Provide the [x, y] coordinate of the cell's center where the given text is located.  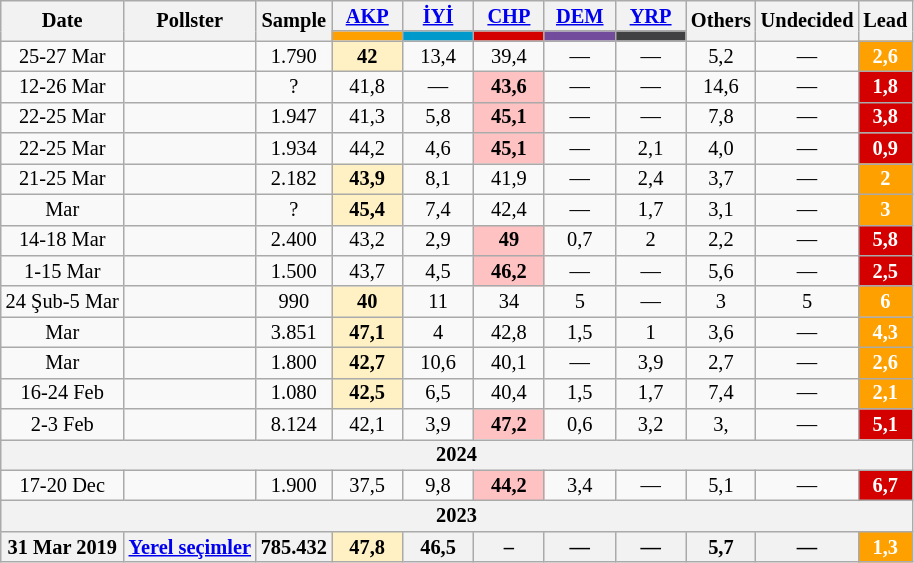
41,3 [368, 118]
43,7 [368, 270]
41,8 [368, 86]
Date [62, 20]
3,8 [885, 118]
CHP [508, 16]
1,3 [885, 546]
Pollster [190, 20]
1.790 [294, 56]
43,2 [368, 240]
2,7 [721, 362]
7,8 [721, 118]
40 [368, 302]
2024 [456, 454]
2,2 [721, 240]
4,0 [721, 148]
DEM [580, 16]
1.934 [294, 148]
12-26 Mar [62, 86]
Lead [885, 20]
3,2 [650, 424]
3,7 [721, 178]
2-3 Feb [62, 424]
42,8 [508, 332]
0,6 [580, 424]
42,4 [508, 210]
5,6 [721, 270]
2,4 [650, 178]
4,5 [438, 270]
16-24 Feb [62, 394]
1-15 Mar [62, 270]
42,5 [368, 394]
Yerel seçimler [190, 546]
1,8 [885, 86]
47,1 [368, 332]
4,6 [438, 148]
6 [885, 302]
1.800 [294, 362]
785.432 [294, 546]
42 [368, 56]
45,4 [368, 210]
6,5 [438, 394]
21-25 Mar [62, 178]
1.500 [294, 270]
49 [508, 240]
5,2 [721, 56]
– [508, 546]
13,4 [438, 56]
Sample [294, 20]
Others [721, 20]
37,5 [368, 486]
0,9 [885, 148]
İYİ [438, 16]
8.124 [294, 424]
1.080 [294, 394]
47,8 [368, 546]
3.851 [294, 332]
34 [508, 302]
4 [438, 332]
Undecided [808, 20]
42,1 [368, 424]
4,3 [885, 332]
YRP [650, 16]
AKP [368, 16]
24 Şub-5 Mar [62, 302]
2.400 [294, 240]
3,1 [721, 210]
17-20 Dec [62, 486]
43,6 [508, 86]
40,4 [508, 394]
10,6 [438, 362]
2.182 [294, 178]
3, [721, 424]
2,9 [438, 240]
40,1 [508, 362]
2023 [456, 516]
31 Mar 2019 [62, 546]
46,2 [508, 270]
47,2 [508, 424]
1.947 [294, 118]
8,1 [438, 178]
990 [294, 302]
43,9 [368, 178]
9,8 [438, 486]
2,5 [885, 270]
3,4 [580, 486]
5,7 [721, 546]
42,7 [368, 362]
39,4 [508, 56]
14-18 Mar [62, 240]
41,9 [508, 178]
14,6 [721, 86]
0,7 [580, 240]
11 [438, 302]
25-27 Mar [62, 56]
46,5 [438, 546]
3,6 [721, 332]
1 [650, 332]
1.900 [294, 486]
6,7 [885, 486]
